Return the (x, y) coordinate for the center point of the cell that contains the specified text.  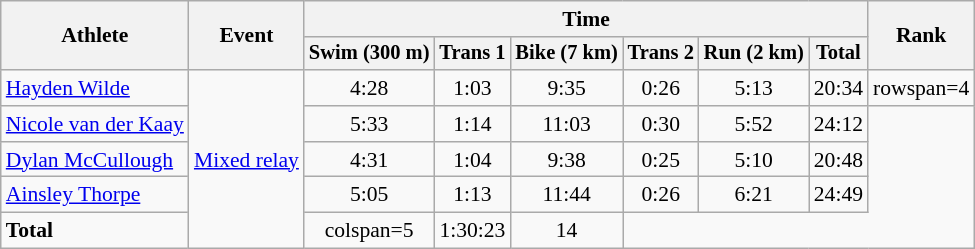
colspan=5 (369, 231)
5:05 (369, 195)
4:31 (369, 160)
20:34 (838, 88)
Run (2 km) (754, 54)
20:48 (838, 160)
14 (566, 231)
5:33 (369, 124)
9:35 (566, 88)
9:38 (566, 160)
1:04 (472, 160)
24:12 (838, 124)
6:21 (754, 195)
Trans 2 (661, 54)
Rank (921, 36)
1:03 (472, 88)
11:44 (566, 195)
Dylan McCullough (95, 160)
1:14 (472, 124)
Event (246, 36)
Trans 1 (472, 54)
5:13 (754, 88)
Ainsley Thorpe (95, 195)
Mixed relay (246, 159)
1:30:23 (472, 231)
4:28 (369, 88)
Hayden Wilde (95, 88)
0:30 (661, 124)
Athlete (95, 36)
Time (586, 19)
5:10 (754, 160)
5:52 (754, 124)
rowspan=4 (921, 88)
Nicole van der Kaay (95, 124)
Bike (7 km) (566, 54)
24:49 (838, 195)
1:13 (472, 195)
Swim (300 m) (369, 54)
11:03 (566, 124)
0:25 (661, 160)
